Extract the (x, y) coordinate from the center of the cell holding the provided text.  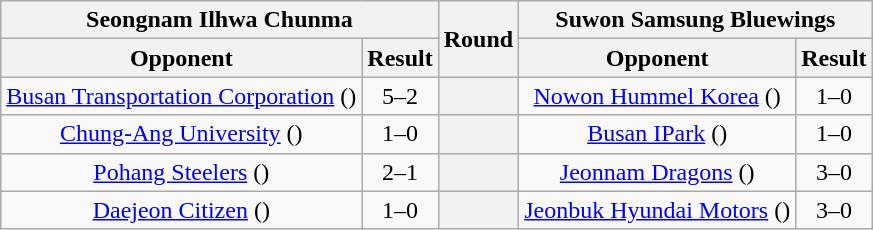
Chung-Ang University () (182, 134)
Pohang Steelers () (182, 172)
Jeonnam Dragons () (658, 172)
2–1 (400, 172)
Jeonbuk Hyundai Motors () (658, 210)
5–2 (400, 96)
Daejeon Citizen () (182, 210)
Round (478, 39)
Suwon Samsung Bluewings (696, 20)
Busan IPark () (658, 134)
Nowon Hummel Korea () (658, 96)
Busan Transportation Corporation () (182, 96)
Seongnam Ilhwa Chunma (220, 20)
